Find where the given text appears and provide that cell's center as (x, y) coordinate. 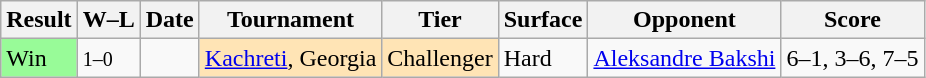
Tier (440, 20)
Opponent (684, 20)
Kachreti, Georgia (290, 58)
Score (852, 20)
1–0 (108, 58)
Win (39, 58)
Challenger (440, 58)
Result (39, 20)
Hard (543, 58)
Surface (543, 20)
Tournament (290, 20)
Date (170, 20)
Aleksandre Bakshi (684, 58)
W–L (108, 20)
6–1, 3–6, 7–5 (852, 58)
